Locate the cell with the specified text and output its (x, y) center coordinate. 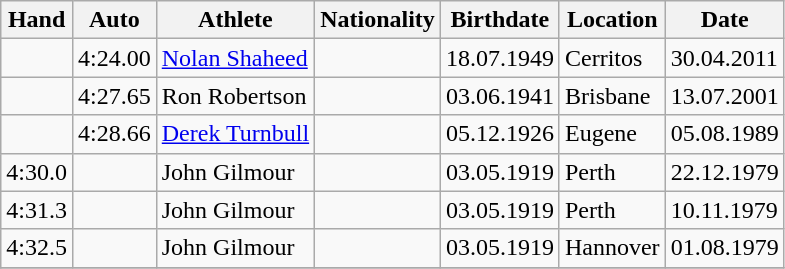
Eugene (612, 134)
30.04.2011 (724, 58)
05.12.1926 (500, 134)
Hand (37, 20)
Hannover (612, 248)
Cerritos (612, 58)
Nationality (378, 20)
Derek Turnbull (235, 134)
4:30.0 (37, 172)
4:24.00 (114, 58)
22.12.1979 (724, 172)
05.08.1989 (724, 134)
Auto (114, 20)
4:28.66 (114, 134)
03.06.1941 (500, 96)
Athlete (235, 20)
Brisbane (612, 96)
Date (724, 20)
4:32.5 (37, 248)
Nolan Shaheed (235, 58)
10.11.1979 (724, 210)
01.08.1979 (724, 248)
13.07.2001 (724, 96)
Ron Robertson (235, 96)
4:27.65 (114, 96)
18.07.1949 (500, 58)
4:31.3 (37, 210)
Location (612, 20)
Birthdate (500, 20)
